Extract the (x, y) coordinate from the center of the cell holding the provided text.  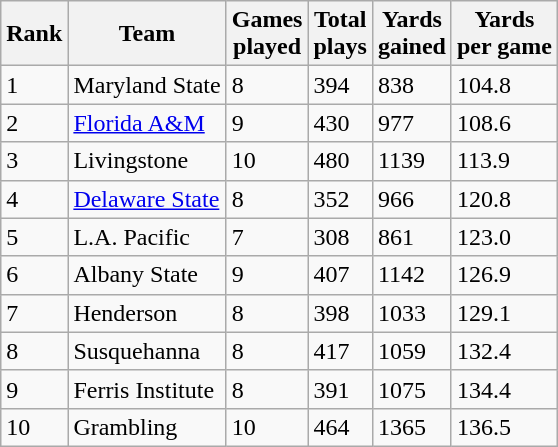
1059 (412, 351)
1365 (412, 427)
113.9 (504, 161)
Yardsper game (504, 34)
Gamesplayed (267, 34)
1 (34, 85)
Albany State (147, 275)
108.6 (504, 123)
5 (34, 237)
861 (412, 237)
394 (340, 85)
Delaware State (147, 199)
1142 (412, 275)
104.8 (504, 85)
1033 (412, 313)
1075 (412, 389)
838 (412, 85)
Ferris Institute (147, 389)
2 (34, 123)
352 (340, 199)
Florida A&M (147, 123)
308 (340, 237)
Team (147, 34)
Grambling (147, 427)
Yardsgained (412, 34)
977 (412, 123)
966 (412, 199)
6 (34, 275)
134.4 (504, 389)
4 (34, 199)
120.8 (504, 199)
123.0 (504, 237)
Totalplays (340, 34)
136.5 (504, 427)
126.9 (504, 275)
391 (340, 389)
L.A. Pacific (147, 237)
Henderson (147, 313)
398 (340, 313)
129.1 (504, 313)
Rank (34, 34)
Livingstone (147, 161)
464 (340, 427)
3 (34, 161)
132.4 (504, 351)
Susquehanna (147, 351)
Maryland State (147, 85)
430 (340, 123)
1139 (412, 161)
480 (340, 161)
407 (340, 275)
417 (340, 351)
